Detect which cell encompasses the target text, then output its [X, Y] center coordinate. 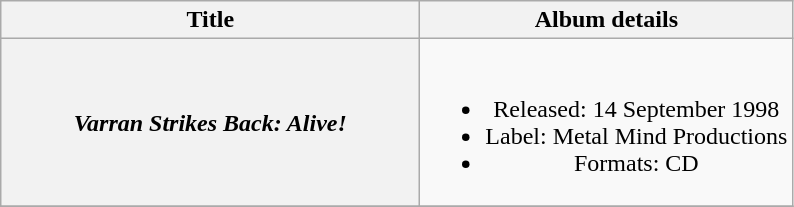
Title [210, 20]
Varran Strikes Back: Alive! [210, 122]
Album details [606, 20]
Released: 14 September 1998Label: Metal Mind ProductionsFormats: CD [606, 122]
